Identify which cell holds the provided text, then report its [x, y] central coordinate. 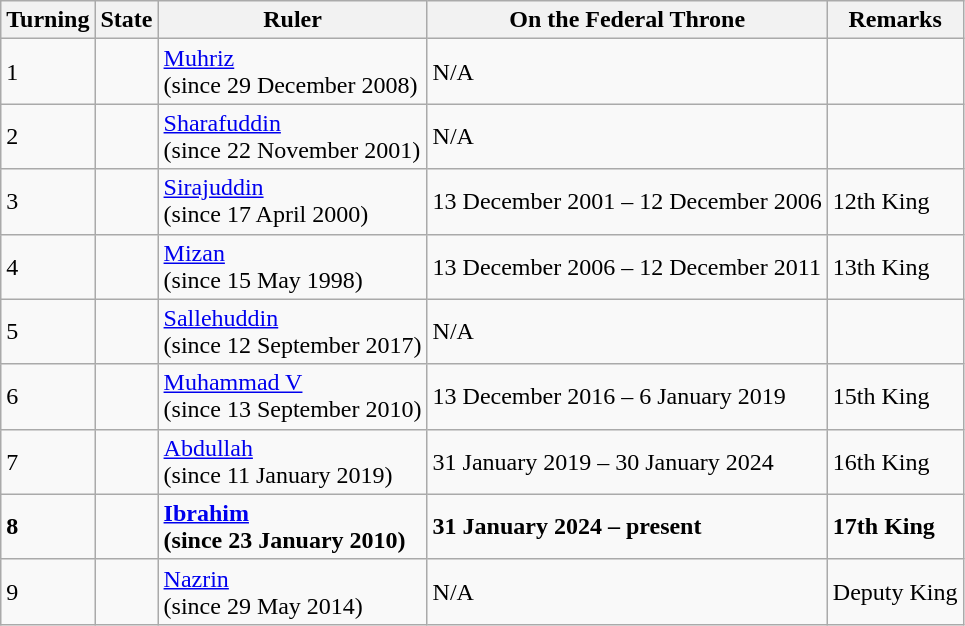
17th King [895, 526]
Nazrin(since 29 May 2014) [292, 592]
6 [48, 396]
1 [48, 72]
Sharafuddin(since 22 November 2001) [292, 136]
Turning [48, 20]
12th King [895, 202]
8 [48, 526]
13 December 2001 – 12 December 2006 [627, 202]
State [126, 20]
31 January 2019 – 30 January 2024 [627, 462]
Ruler [292, 20]
31 January 2024 – present [627, 526]
4 [48, 266]
Sallehuddin(since 12 September 2017) [292, 332]
2 [48, 136]
Muhriz(since 29 December 2008) [292, 72]
Ibrahim(since 23 January 2010) [292, 526]
13 December 2006 – 12 December 2011 [627, 266]
Deputy King [895, 592]
7 [48, 462]
13 December 2016 – 6 January 2019 [627, 396]
Mizan(since 15 May 1998) [292, 266]
16th King [895, 462]
Muhammad V(since 13 September 2010) [292, 396]
3 [48, 202]
Sirajuddin(since 17 April 2000) [292, 202]
Abdullah(since 11 January 2019) [292, 462]
13th King [895, 266]
On the Federal Throne [627, 20]
9 [48, 592]
5 [48, 332]
Remarks [895, 20]
15th King [895, 396]
